Find where the given text appears and provide that cell's center as [X, Y] coordinate. 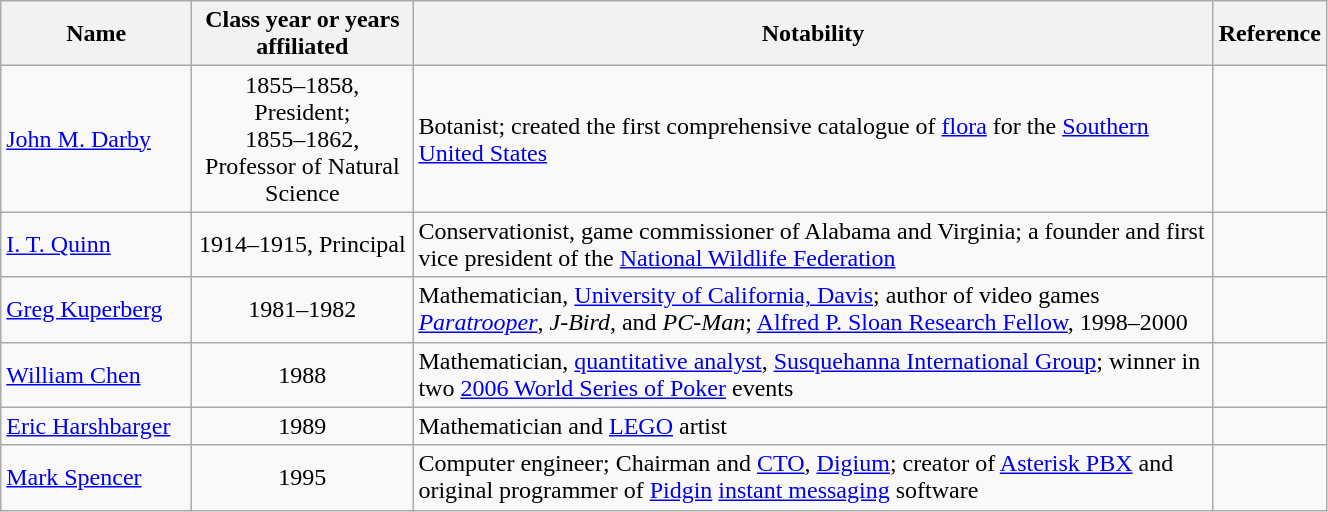
William Chen [96, 374]
1995 [302, 478]
Mark Spencer [96, 478]
1981–1982 [302, 310]
Mathematician, quantitative analyst, Susquehanna International Group; winner in two 2006 World Series of Poker events [813, 374]
Botanist; created the first comprehensive catalogue of flora for the Southern United States [813, 139]
John M. Darby [96, 139]
Mathematician, University of California, Davis; author of video games Paratrooper, J-Bird, and PC-Man; Alfred P. Sloan Research Fellow, 1998–2000 [813, 310]
Eric Harshbarger [96, 426]
Greg Kuperberg [96, 310]
I. T. Quinn [96, 244]
1914–1915, Principal [302, 244]
Conservationist, game commissioner of Alabama and Virginia; a founder and first vice president of the National Wildlife Federation [813, 244]
Computer engineer; Chairman and CTO, Digium; creator of Asterisk PBX and original programmer of Pidgin instant messaging software [813, 478]
1989 [302, 426]
Class year or years affiliated [302, 34]
Reference [1270, 34]
1988 [302, 374]
Name [96, 34]
Mathematician and LEGO artist [813, 426]
Notability [813, 34]
1855–1858, President;1855–1862, Professor of Natural Science [302, 139]
